Find where the given text appears and provide that cell's center as [X, Y] coordinate. 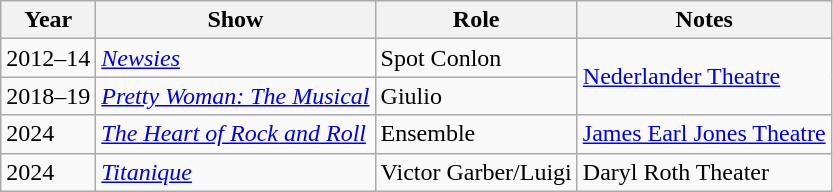
Newsies [236, 58]
Giulio [476, 96]
2018–19 [48, 96]
2012–14 [48, 58]
Notes [704, 20]
The Heart of Rock and Roll [236, 134]
Daryl Roth Theater [704, 172]
Show [236, 20]
Ensemble [476, 134]
Victor Garber/Luigi [476, 172]
Spot Conlon [476, 58]
Year [48, 20]
Pretty Woman: The Musical [236, 96]
James Earl Jones Theatre [704, 134]
Role [476, 20]
Titanique [236, 172]
Nederlander Theatre [704, 77]
